Extract the (X, Y) coordinate from the center of the cell holding the provided text.  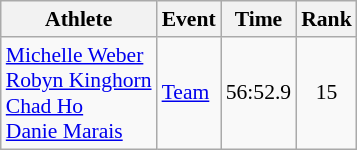
Event (189, 19)
15 (326, 93)
56:52.9 (258, 93)
Rank (326, 19)
Team (189, 93)
Michelle WeberRobyn KinghornChad HoDanie Marais (79, 93)
Athlete (79, 19)
Time (258, 19)
